Scan for the cell matching the given text and deliver its [X, Y] coordinate at center. 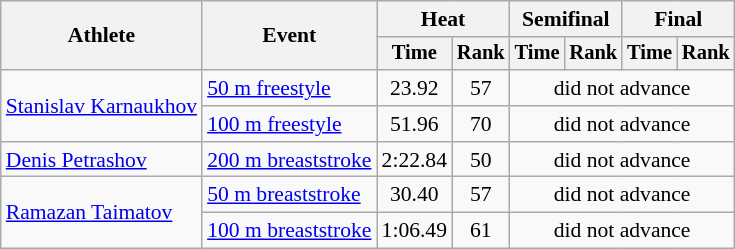
100 m breaststroke [289, 231]
200 m breaststroke [289, 160]
50 [481, 160]
Athlete [102, 36]
100 m freestyle [289, 124]
Stanislav Karnaukhov [102, 106]
50 m freestyle [289, 88]
Event [289, 36]
2:22.84 [414, 160]
70 [481, 124]
23.92 [414, 88]
Ramazan Taimatov [102, 212]
Denis Petrashov [102, 160]
50 m breaststroke [289, 195]
1:06.49 [414, 231]
51.96 [414, 124]
30.40 [414, 195]
Semifinal [566, 19]
61 [481, 231]
Heat [444, 19]
Final [678, 19]
